Output the (X, Y) coordinate of the center of the cell containing the given text.  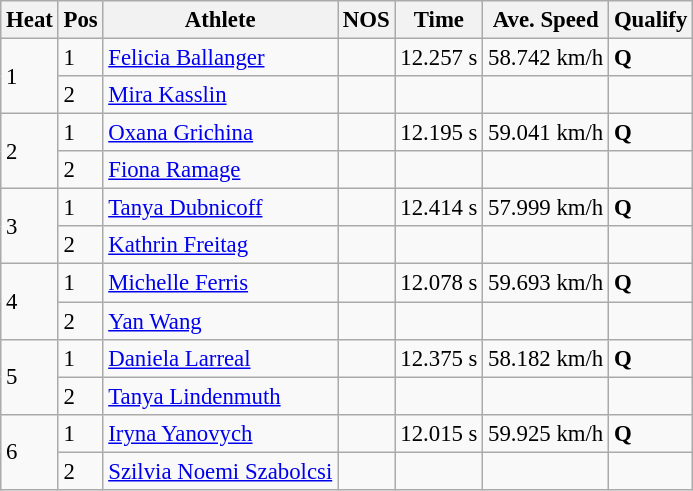
4 (30, 302)
Time (439, 20)
Michelle Ferris (220, 283)
Szilvia Noemi Szabolcsi (220, 471)
NOS (366, 20)
Fiona Ramage (220, 170)
58.182 km/h (546, 358)
6 (30, 452)
12.078 s (439, 283)
Pos (80, 20)
12.257 s (439, 58)
Mira Kasslin (220, 95)
Oxana Grichina (220, 133)
57.999 km/h (546, 208)
12.375 s (439, 358)
5 (30, 376)
12.195 s (439, 133)
58.742 km/h (546, 58)
Heat (30, 20)
59.041 km/h (546, 133)
Yan Wang (220, 321)
Tanya Lindenmuth (220, 396)
Ave. Speed (546, 20)
Iryna Yanovych (220, 433)
3 (30, 226)
12.015 s (439, 433)
Kathrin Freitag (220, 245)
12.414 s (439, 208)
Tanya Dubnicoff (220, 208)
Qualify (651, 20)
Daniela Larreal (220, 358)
Felicia Ballanger (220, 58)
59.925 km/h (546, 433)
59.693 km/h (546, 283)
Athlete (220, 20)
